Return the (x, y) coordinate for the center point of the cell that contains the specified text.  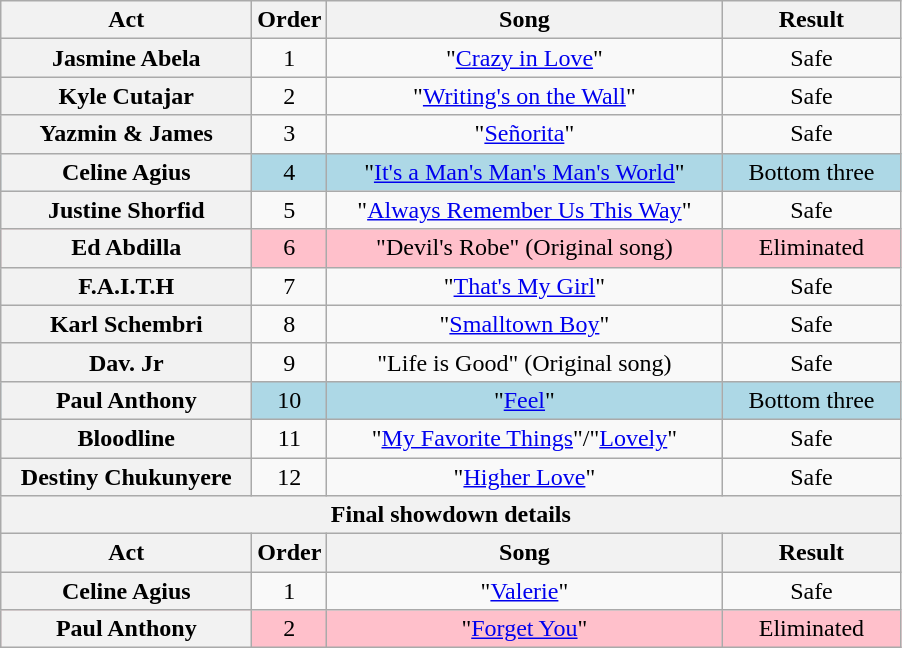
7 (290, 286)
"Smalltown Boy" (524, 324)
"Feel" (524, 400)
11 (290, 438)
Yazmin & James (126, 134)
"Señorita" (524, 134)
3 (290, 134)
"Higher Love" (524, 477)
Justine Shorfid (126, 210)
5 (290, 210)
4 (290, 172)
"Valerie" (524, 591)
"Crazy in Love" (524, 58)
"Writing's on the Wall" (524, 96)
Destiny Chukunyere (126, 477)
"Devil's Robe" (Original song) (524, 248)
Karl Schembri (126, 324)
Jasmine Abela (126, 58)
Bloodline (126, 438)
"My Favorite Things"/"Lovely" (524, 438)
8 (290, 324)
"It's a Man's Man's Man's World" (524, 172)
"Life is Good" (Original song) (524, 362)
Dav. Jr (126, 362)
Ed Abdilla (126, 248)
9 (290, 362)
"Always Remember Us This Way" (524, 210)
Final showdown details (451, 515)
12 (290, 477)
6 (290, 248)
Kyle Cutajar (126, 96)
"Forget You" (524, 629)
10 (290, 400)
"That's My Girl" (524, 286)
F.A.I.T.H (126, 286)
